Find where the given text appears and provide that cell's center as (X, Y) coordinate. 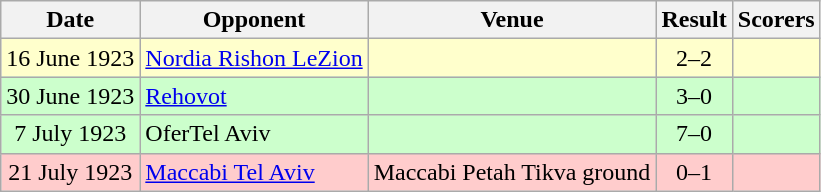
Rehovot (254, 96)
Venue (512, 20)
Maccabi Petah Tikva ground (512, 172)
21 July 1923 (70, 172)
Maccabi Tel Aviv (254, 172)
OferTel Aviv (254, 134)
7 July 1923 (70, 134)
Date (70, 20)
Result (694, 20)
16 June 1923 (70, 58)
Nordia Rishon LeZion (254, 58)
3–0 (694, 96)
2–2 (694, 58)
Opponent (254, 20)
0–1 (694, 172)
7–0 (694, 134)
30 June 1923 (70, 96)
Scorers (776, 20)
